Provide the (x, y) coordinate of the cell's center where the given text is located.  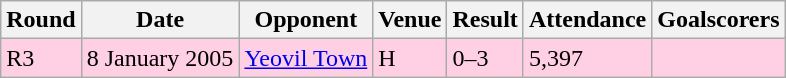
R3 (41, 58)
Yeovil Town (306, 58)
Result (485, 20)
Opponent (306, 20)
Attendance (587, 20)
5,397 (587, 58)
8 January 2005 (160, 58)
Date (160, 20)
Goalscorers (718, 20)
H (410, 58)
0–3 (485, 58)
Venue (410, 20)
Round (41, 20)
